Output the (x, y) coordinate of the center of the cell containing the given text.  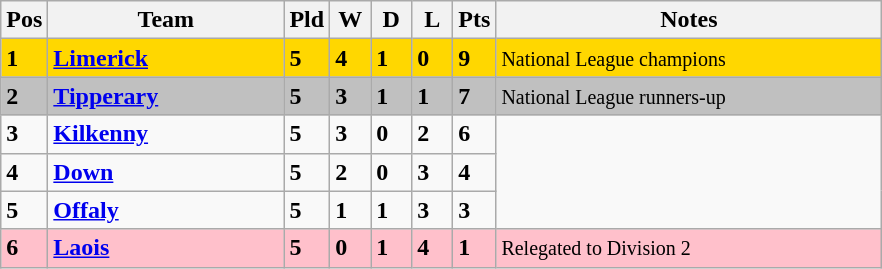
Notes (689, 20)
L (432, 20)
Offaly (166, 210)
National League champions (689, 58)
Laois (166, 248)
9 (474, 58)
Pos (24, 20)
Tipperary (166, 96)
Kilkenny (166, 134)
Pts (474, 20)
National League runners-up (689, 96)
Relegated to Division 2 (689, 248)
Team (166, 20)
Pld (307, 20)
7 (474, 96)
Limerick (166, 58)
D (392, 20)
Down (166, 172)
W (350, 20)
